Search for the cell housing the specified text and yield its (X, Y) center coordinate. 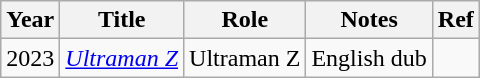
Ref (456, 20)
Year (30, 20)
English dub (369, 58)
2023 (30, 58)
Notes (369, 20)
Role (245, 20)
Title (122, 20)
